Locate the cell with the specified text and output its [X, Y] center coordinate. 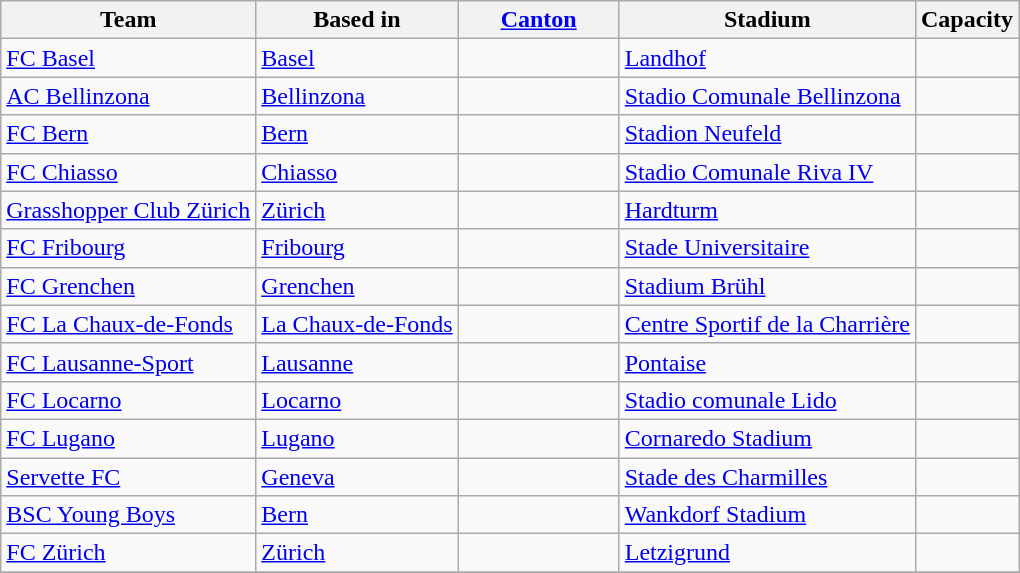
Landhof [767, 58]
Stadio comunale Lido [767, 400]
FC Lugano [128, 438]
FC Chiasso [128, 172]
Canton [538, 20]
Cornaredo Stadium [767, 438]
Stadium [767, 20]
La Chaux-de-Fonds [357, 324]
Based in [357, 20]
Geneva [357, 477]
Stadio Comunale Bellinzona [767, 96]
Capacity [966, 20]
Grasshopper Club Zürich [128, 210]
FC La Chaux-de-Fonds [128, 324]
Stadion Neufeld [767, 134]
Basel [357, 58]
Stadio Comunale Riva IV [767, 172]
Locarno [357, 400]
Letzigrund [767, 553]
AC Bellinzona [128, 96]
Stade des Charmilles [767, 477]
Bellinzona [357, 96]
Stade Universitaire [767, 248]
FC Locarno [128, 400]
Stadium Brühl [767, 286]
Centre Sportif de la Charrière [767, 324]
BSC Young Boys [128, 515]
FC Fribourg [128, 248]
Chiasso [357, 172]
FC Lausanne-Sport [128, 362]
FC Bern [128, 134]
Lausanne [357, 362]
FC Grenchen [128, 286]
Fribourg [357, 248]
Servette FC [128, 477]
Lugano [357, 438]
Pontaise [767, 362]
Wankdorf Stadium [767, 515]
Hardturm [767, 210]
Grenchen [357, 286]
FC Zürich [128, 553]
Team [128, 20]
FC Basel [128, 58]
